Capture the cell that displays the provided text and extract its (x, y) central coordinate. 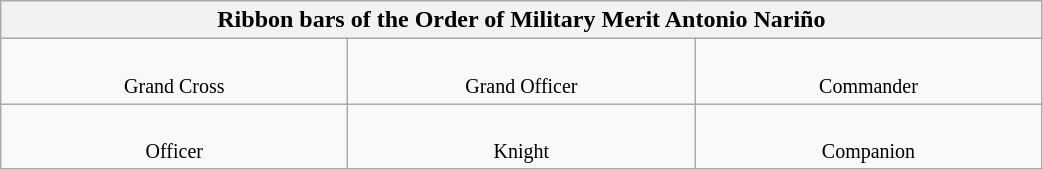
Officer (174, 136)
Grand Officer (522, 72)
Ribbon bars of the Order of Military Merit Antonio Nariño (522, 20)
Grand Cross (174, 72)
Knight (522, 136)
Companion (868, 136)
Commander (868, 72)
